Detect which cell encompasses the target text, then output its [x, y] center coordinate. 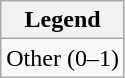
Legend [63, 20]
Other (0–1) [63, 58]
